Pinpoint the cell where the given text exists, returning its (X, Y) midpoint coordinate. 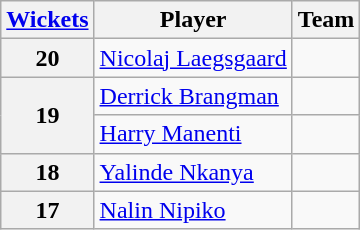
Harry Manenti (193, 134)
Wickets (48, 20)
20 (48, 58)
18 (48, 172)
19 (48, 115)
Derrick Brangman (193, 96)
Player (193, 20)
Yalinde Nkanya (193, 172)
Nalin Nipiko (193, 210)
Team (326, 20)
17 (48, 210)
Nicolaj Laegsgaard (193, 58)
